Output the [x, y] coordinate of the center of the cell containing the given text.  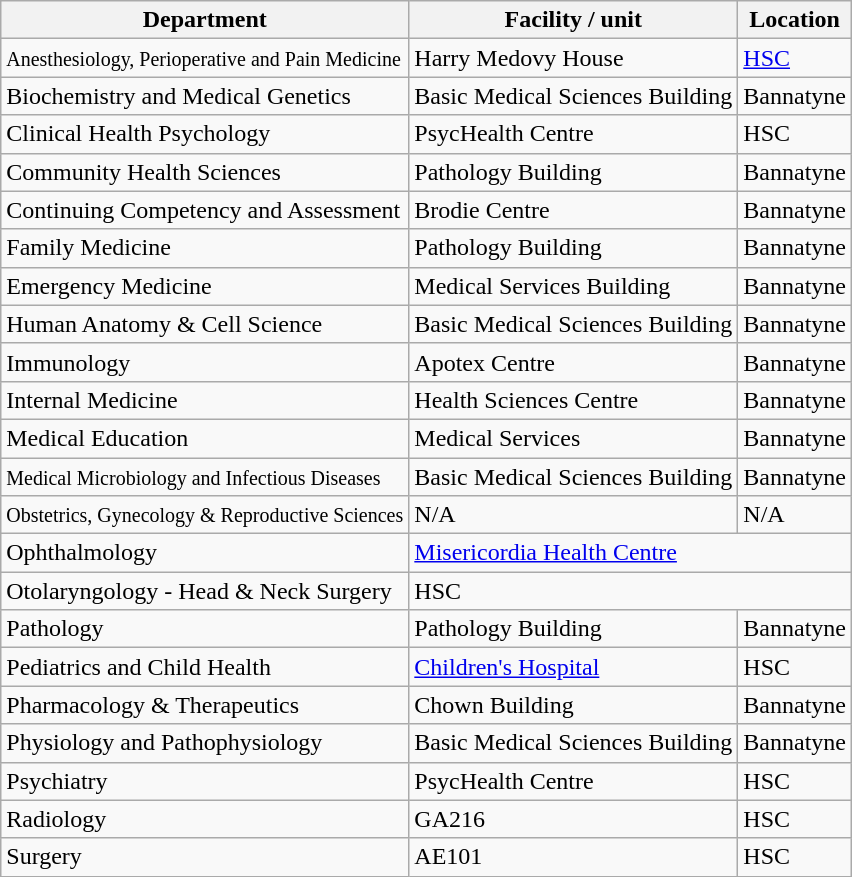
Obstetrics, Gynecology & Reproductive Sciences [205, 515]
Surgery [205, 857]
Medical Education [205, 438]
Psychiatry [205, 781]
Facility / unit [574, 20]
Apotex Centre [574, 362]
Internal Medicine [205, 400]
Continuing Competency and Assessment [205, 210]
Radiology [205, 819]
Misericordia Health Centre [630, 553]
Otolaryngology - Head & Neck Surgery [205, 591]
Family Medicine [205, 248]
Clinical Health Psychology [205, 134]
Immunology [205, 362]
Brodie Centre [574, 210]
Department [205, 20]
Human Anatomy & Cell Science [205, 324]
Physiology and Pathophysiology [205, 743]
Community Health Sciences [205, 172]
Health Sciences Centre [574, 400]
Chown Building [574, 705]
AE101 [574, 857]
Ophthalmology [205, 553]
Children's Hospital [574, 667]
Harry Medovy House [574, 58]
Medical Microbiology and Infectious Diseases [205, 477]
Emergency Medicine [205, 286]
Biochemistry and Medical Genetics [205, 96]
Medical Services Building [574, 286]
Anesthesiology, Perioperative and Pain Medicine [205, 58]
Location [795, 20]
Pediatrics and Child Health [205, 667]
Medical Services [574, 438]
Pharmacology & Therapeutics [205, 705]
GA216 [574, 819]
Pathology [205, 629]
